Determine the [X, Y] coordinate at the center of the cell enclosing the given text.  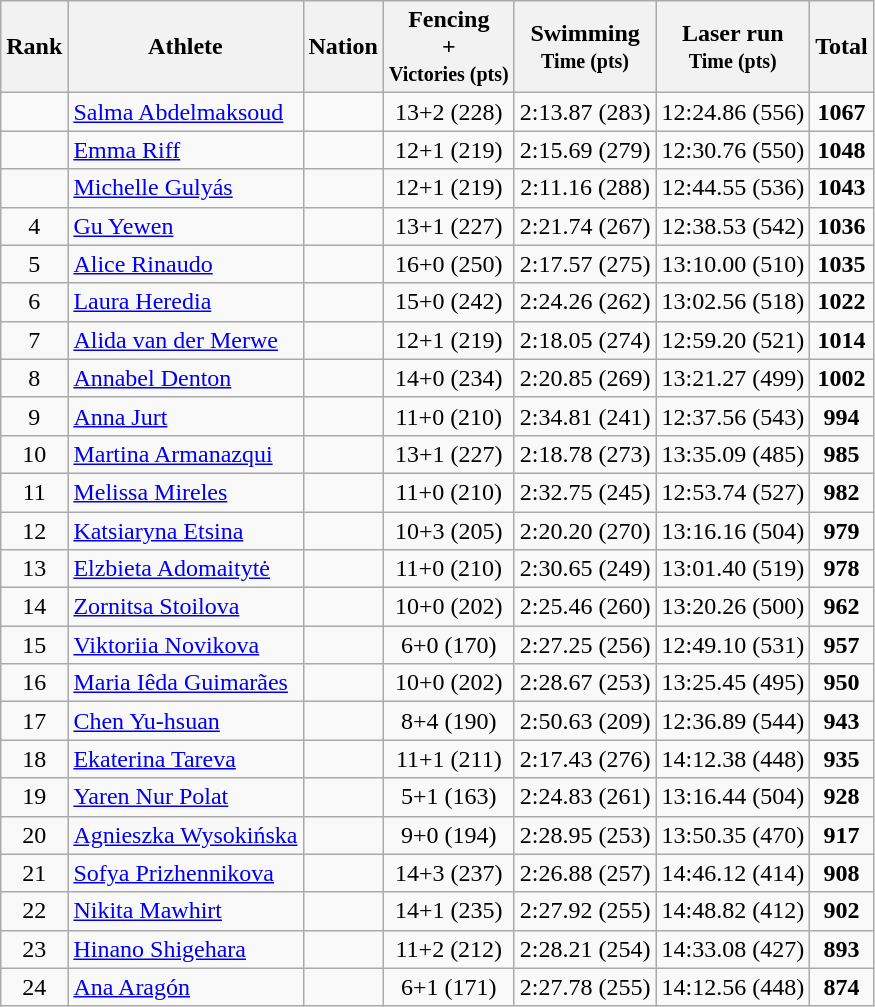
2:20.20 (270) [585, 531]
Anna Jurt [186, 416]
8 [34, 378]
12:53.74 (527) [733, 492]
Total [842, 47]
Yaren Nur Polat [186, 797]
2:25.46 (260) [585, 607]
8+4 (190) [448, 721]
SwimmingTime (pts) [585, 47]
12:30.76 (550) [733, 150]
13:35.09 (485) [733, 454]
12:38.53 (542) [733, 226]
21 [34, 873]
902 [842, 911]
Fencing+Victories (pts) [448, 47]
12:37.56 (543) [733, 416]
12:24.86 (556) [733, 112]
11+2 (212) [448, 949]
893 [842, 949]
962 [842, 607]
13:21.27 (499) [733, 378]
22 [34, 911]
13:02.56 (518) [733, 302]
19 [34, 797]
Ana Aragón [186, 987]
12:59.20 (521) [733, 340]
10+3 (205) [448, 531]
2:24.83 (261) [585, 797]
13 [34, 569]
14:33.08 (427) [733, 949]
11 [34, 492]
Katsiaryna Etsina [186, 531]
Gu Yewen [186, 226]
6 [34, 302]
Chen Yu-hsuan [186, 721]
908 [842, 873]
985 [842, 454]
2:28.95 (253) [585, 835]
982 [842, 492]
Rank [34, 47]
2:27.92 (255) [585, 911]
13:20.26 (500) [733, 607]
7 [34, 340]
1022 [842, 302]
Annabel Denton [186, 378]
978 [842, 569]
15 [34, 645]
2:18.05 (274) [585, 340]
Zornitsa Stoilova [186, 607]
Laser runTime (pts) [733, 47]
13:16.44 (504) [733, 797]
12:49.10 (531) [733, 645]
9 [34, 416]
Nation [343, 47]
1002 [842, 378]
16 [34, 683]
14+0 (234) [448, 378]
14:12.56 (448) [733, 987]
Elzbieta Adomaitytė [186, 569]
2:26.88 (257) [585, 873]
2:30.65 (249) [585, 569]
Ekaterina Tareva [186, 759]
2:28.67 (253) [585, 683]
1014 [842, 340]
Athlete [186, 47]
Michelle Gulyás [186, 188]
23 [34, 949]
2:15.69 (279) [585, 150]
14 [34, 607]
2:32.75 (245) [585, 492]
15+0 (242) [448, 302]
Agnieszka Wysokińska [186, 835]
13:16.16 (504) [733, 531]
2:28.21 (254) [585, 949]
917 [842, 835]
957 [842, 645]
2:18.78 (273) [585, 454]
2:24.26 (262) [585, 302]
17 [34, 721]
4 [34, 226]
13:10.00 (510) [733, 264]
20 [34, 835]
14:12.38 (448) [733, 759]
14+1 (235) [448, 911]
14:46.12 (414) [733, 873]
13:25.45 (495) [733, 683]
943 [842, 721]
2:21.74 (267) [585, 226]
14+3 (237) [448, 873]
950 [842, 683]
Alida van der Merwe [186, 340]
1067 [842, 112]
Nikita Mawhirt [186, 911]
24 [34, 987]
Sofya Prizhennikova [186, 873]
2:17.57 (275) [585, 264]
2:27.78 (255) [585, 987]
2:17.43 (276) [585, 759]
9+0 (194) [448, 835]
16+0 (250) [448, 264]
1036 [842, 226]
18 [34, 759]
13:01.40 (519) [733, 569]
Salma Abdelmaksoud [186, 112]
2:20.85 (269) [585, 378]
2:27.25 (256) [585, 645]
10 [34, 454]
2:13.87 (283) [585, 112]
Emma Riff [186, 150]
994 [842, 416]
5+1 (163) [448, 797]
13:50.35 (470) [733, 835]
Alice Rinaudo [186, 264]
Hinano Shigehara [186, 949]
935 [842, 759]
12:36.89 (544) [733, 721]
6+0 (170) [448, 645]
2:34.81 (241) [585, 416]
Maria Iêda Guimarães [186, 683]
928 [842, 797]
14:48.82 (412) [733, 911]
Melissa Mireles [186, 492]
1043 [842, 188]
13+2 (228) [448, 112]
2:11.16 (288) [585, 188]
874 [842, 987]
Martina Armanazqui [186, 454]
Viktoriia Novikova [186, 645]
12:44.55 (536) [733, 188]
11+1 (211) [448, 759]
2:50.63 (209) [585, 721]
Laura Heredia [186, 302]
1035 [842, 264]
1048 [842, 150]
979 [842, 531]
6+1 (171) [448, 987]
12 [34, 531]
5 [34, 264]
